Detect which cell encompasses the target text, then output its (x, y) center coordinate. 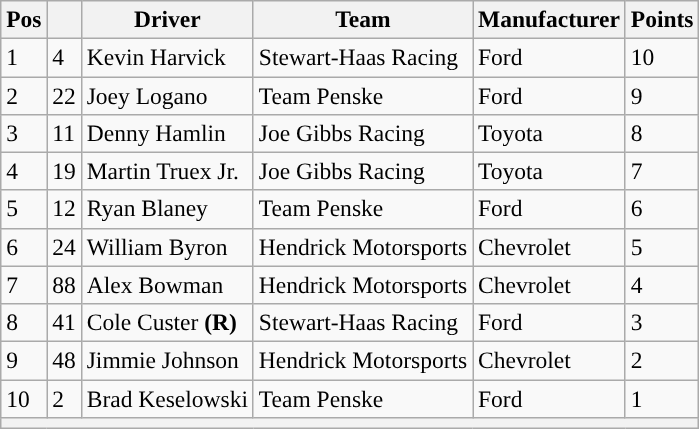
19 (64, 171)
Cole Custer (R) (167, 322)
48 (64, 360)
Denny Hamlin (167, 133)
Driver (167, 19)
12 (64, 209)
Jimmie Johnson (167, 360)
Joey Logano (167, 95)
Ryan Blaney (167, 209)
41 (64, 322)
Martin Truex Jr. (167, 171)
Kevin Harvick (167, 57)
22 (64, 95)
Brad Keselowski (167, 398)
Team (362, 19)
88 (64, 285)
Points (662, 19)
24 (64, 247)
11 (64, 133)
William Byron (167, 247)
Alex Bowman (167, 285)
Manufacturer (550, 19)
Pos (24, 19)
